Pinpoint the cell where the given text exists, returning its [x, y] midpoint coordinate. 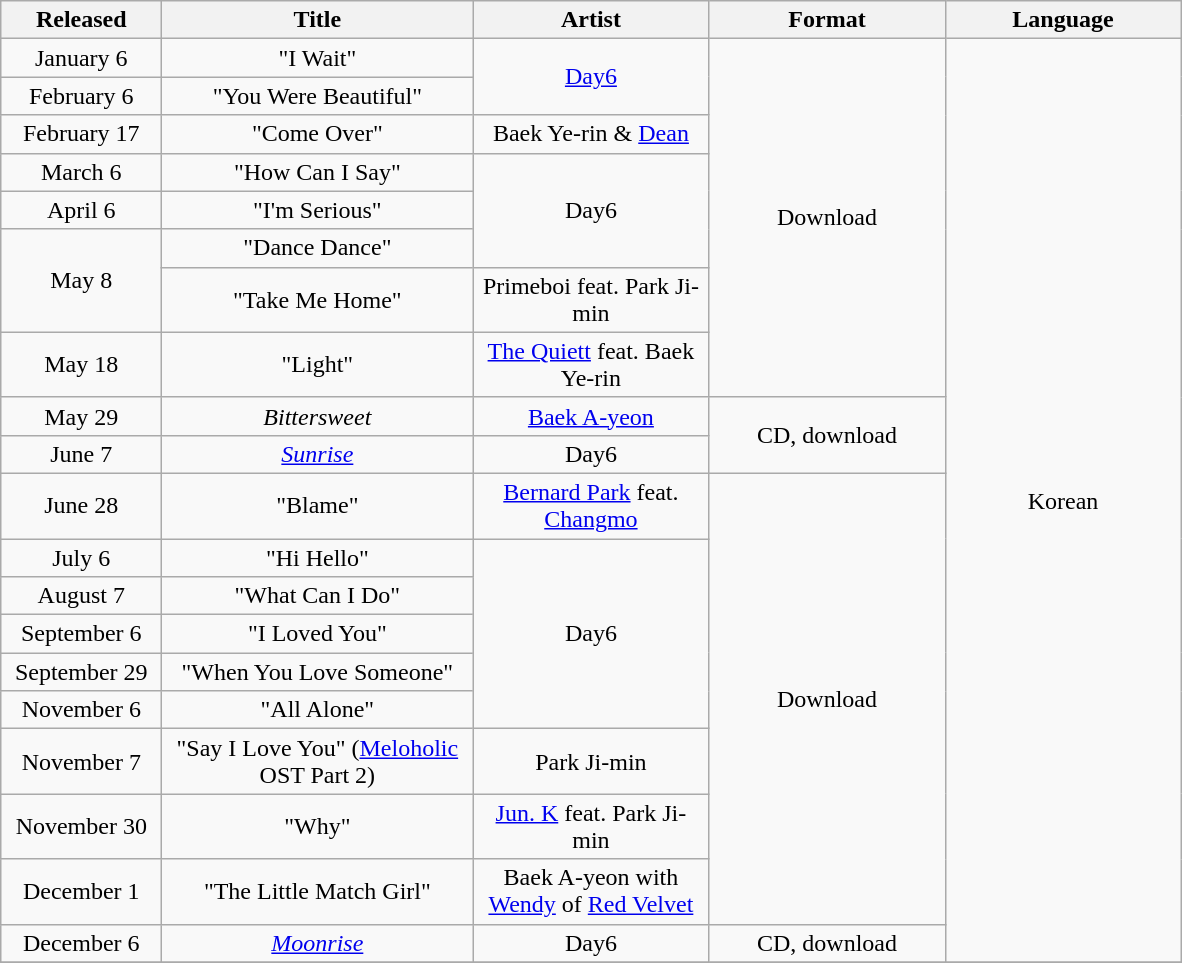
"Why" [318, 826]
November 7 [82, 762]
Title [318, 20]
June 28 [82, 506]
August 7 [82, 596]
Moonrise [318, 943]
Bernard Park feat. Changmo [591, 506]
The Quiett feat. Baek Ye-rin [591, 364]
November 30 [82, 826]
December 1 [82, 892]
Jun. K feat. Park Ji-min [591, 826]
Language [1063, 20]
Baek A-yeon with Wendy of Red Velvet [591, 892]
February 6 [82, 96]
"Come Over" [318, 134]
"Say I Love You" (Meloholic OST Part 2) [318, 762]
June 7 [82, 454]
Bittersweet [318, 416]
September 6 [82, 634]
"I'm Serious" [318, 210]
April 6 [82, 210]
"What Can I Do" [318, 596]
May 8 [82, 280]
"Take Me Home" [318, 300]
July 6 [82, 557]
December 6 [82, 943]
Primeboi feat. Park Ji-min [591, 300]
November 6 [82, 710]
"All Alone" [318, 710]
"I Wait" [318, 58]
March 6 [82, 172]
"When You Love Someone" [318, 672]
"You Were Beautiful" [318, 96]
Format [827, 20]
Sunrise [318, 454]
Artist [591, 20]
"Blame" [318, 506]
Baek Ye-rin & Dean [591, 134]
"Dance Dance" [318, 248]
September 29 [82, 672]
"How Can I Say" [318, 172]
February 17 [82, 134]
"Hi Hello" [318, 557]
May 29 [82, 416]
Released [82, 20]
Baek A-yeon [591, 416]
"The Little Match Girl" [318, 892]
January 6 [82, 58]
May 18 [82, 364]
"Light" [318, 364]
"I Loved You" [318, 634]
Korean [1063, 500]
Park Ji-min [591, 762]
